Search for the cell housing the specified text and yield its (X, Y) center coordinate. 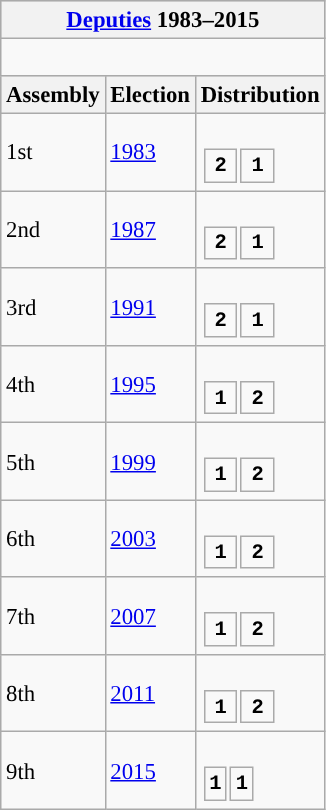
Assembly (53, 95)
Distribution (260, 95)
Election (150, 95)
6th (53, 538)
4th (53, 384)
2nd (53, 230)
1991 (150, 306)
Deputies 1983–2015 (163, 20)
1999 (150, 462)
3rd (53, 306)
2015 (150, 770)
1983 (150, 152)
7th (53, 616)
1 1 (260, 770)
2007 (150, 616)
2011 (150, 694)
5th (53, 462)
1st (53, 152)
8th (53, 694)
1995 (150, 384)
9th (53, 770)
1987 (150, 230)
2003 (150, 538)
